From the cell containing the given text, extract its center point as (x, y) coordinate. 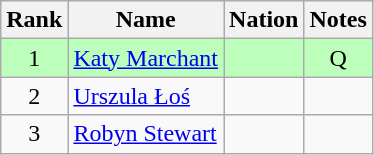
Notes (338, 20)
Rank (34, 20)
2 (34, 96)
Nation (264, 20)
Robyn Stewart (146, 134)
Urszula Łoś (146, 96)
Q (338, 58)
Katy Marchant (146, 58)
3 (34, 134)
Name (146, 20)
1 (34, 58)
